Output the (X, Y) coordinate of the center of the cell containing the given text.  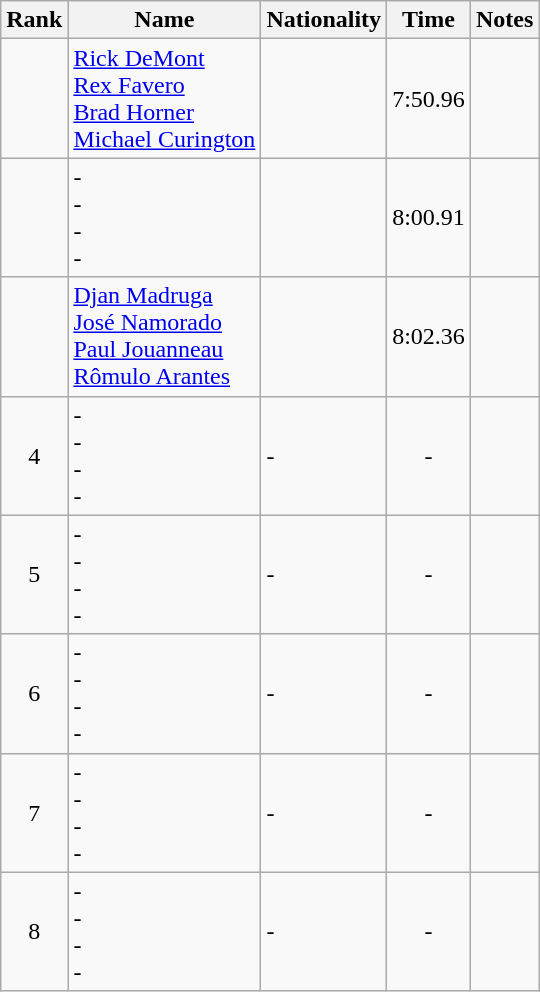
Djan Madruga José Namorado Paul Jouanneau Rômulo Arantes (164, 336)
Time (429, 20)
Notes (504, 20)
5 (34, 574)
6 (34, 694)
Rank (34, 20)
Rick DeMont Rex Favero Brad Horner Michael Curington (164, 98)
Name (164, 20)
4 (34, 456)
7 (34, 812)
8:02.36 (429, 336)
7:50.96 (429, 98)
8:00.91 (429, 218)
8 (34, 932)
Nationality (324, 20)
